Output the [x, y] coordinate of the center of the cell containing the given text.  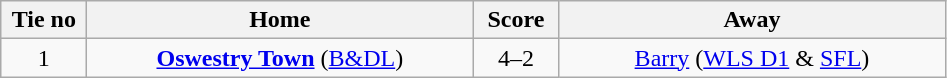
4–2 [516, 58]
Score [516, 20]
Barry (WLS D1 & SFL) [752, 58]
Oswestry Town (B&DL) [280, 58]
Tie no [44, 20]
Away [752, 20]
1 [44, 58]
Home [280, 20]
